Detect which cell encompasses the target text, then output its [x, y] center coordinate. 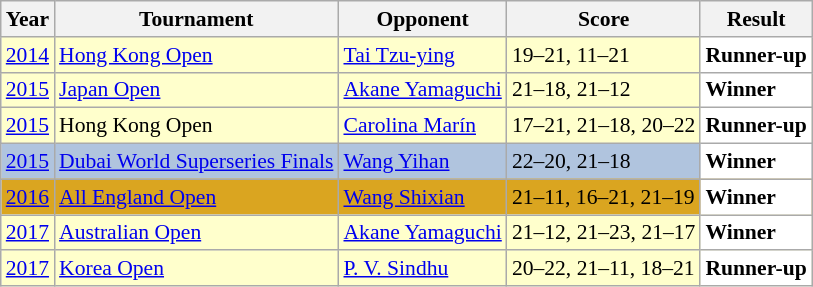
Score [604, 19]
All England Open [196, 197]
Carolina Marín [422, 126]
21–11, 16–21, 21–19 [604, 197]
2016 [28, 197]
22–20, 21–18 [604, 162]
Year [28, 19]
21–12, 21–23, 21–17 [604, 233]
Wang Shixian [422, 197]
21–18, 21–12 [604, 90]
Australian Open [196, 233]
2014 [28, 55]
20–22, 21–11, 18–21 [604, 269]
Tournament [196, 19]
Tai Tzu-ying [422, 55]
19–21, 11–21 [604, 55]
P. V. Sindhu [422, 269]
Wang Yihan [422, 162]
Japan Open [196, 90]
Korea Open [196, 269]
Result [756, 19]
Opponent [422, 19]
17–21, 21–18, 20–22 [604, 126]
Dubai World Superseries Finals [196, 162]
